Find where the given text appears and provide that cell's center as (x, y) coordinate. 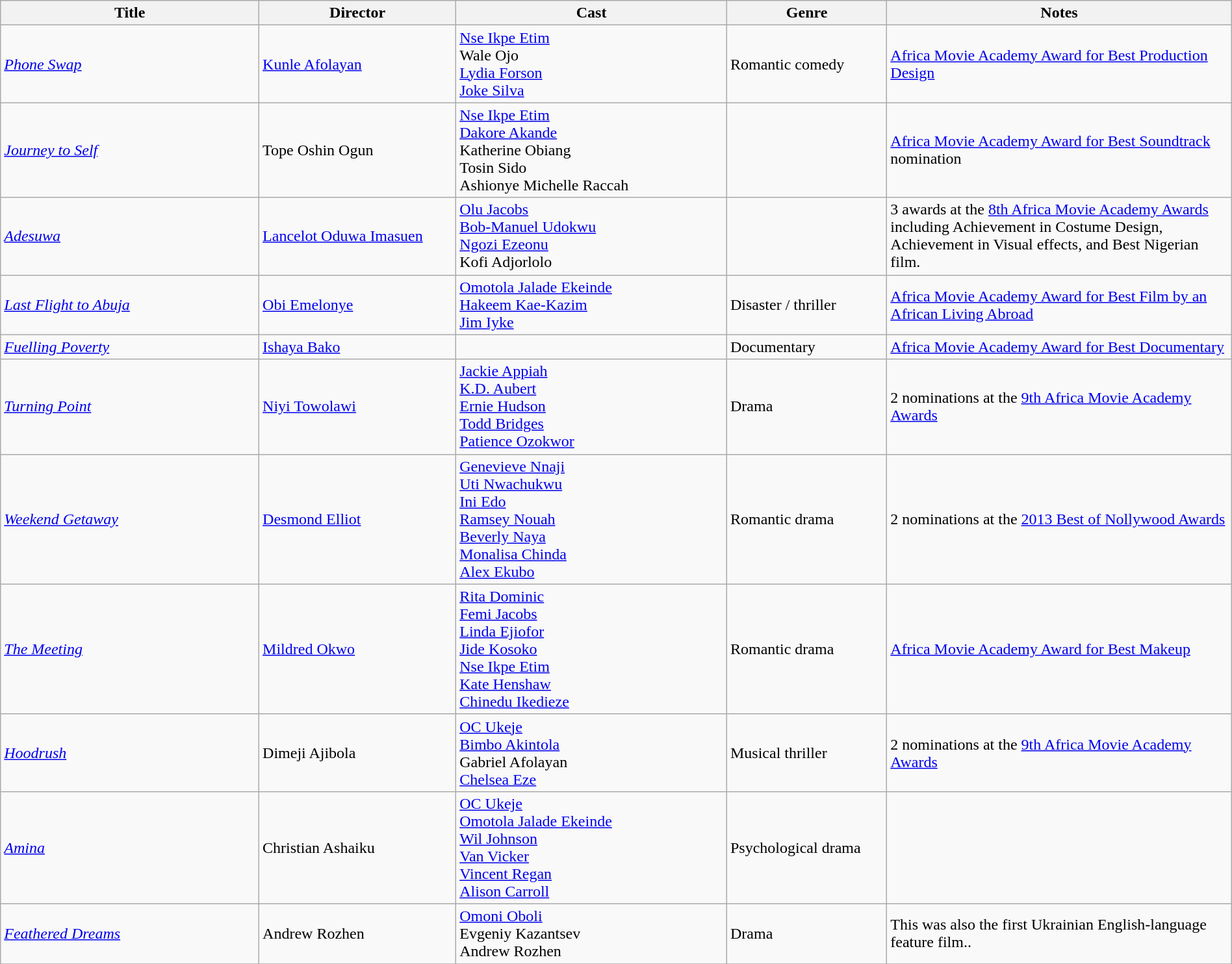
Cast (591, 13)
Obi Emelonye (357, 305)
Dimeji Ajibola (357, 752)
The Meeting (130, 649)
Disaster / thriller (806, 305)
Genevieve Nnaji Uti NwachukwuIni EdoRamsey Nouah Beverly Naya Monalisa Chinda Alex Ekubo (591, 519)
Adesuwa (130, 236)
Hoodrush (130, 752)
Tope Oshin Ogun (357, 150)
Africa Movie Academy Award for Best Documentary (1059, 347)
Weekend Getaway (130, 519)
Nse Ikpe EtimWale OjoLydia ForsonJoke Silva (591, 64)
Ishaya Bako (357, 347)
Jackie Appiah K.D. AubertErnie HudsonTodd Bridges Patience Ozokwor (591, 407)
Musical thriller (806, 752)
Kunle Afolayan (357, 64)
Nse Ikpe EtimDakore AkandeKatherine ObiangTosin SidoAshionye Michelle Raccah (591, 150)
Omotola Jalade EkeindeHakeem Kae-KazimJim Iyke (591, 305)
Omoni Oboli Evgeniy KazantsevAndrew Rozhen (591, 933)
3 awards at the 8th Africa Movie Academy Awards including Achievement in Costume Design, Achievement in Visual effects, and Best Nigerian film. (1059, 236)
Notes (1059, 13)
Turning Point (130, 407)
Romantic comedy (806, 64)
Amina (130, 847)
Psychological drama (806, 847)
Phone Swap (130, 64)
Christian Ashaiku (357, 847)
Africa Movie Academy Award for Best Film by an African Living Abroad (1059, 305)
Mildred Okwo (357, 649)
Feathered Dreams (130, 933)
Fuelling Poverty (130, 347)
2 nominations at the 2013 Best of Nollywood Awards (1059, 519)
Desmond Elliot (357, 519)
Rita Dominic Femi JacobsLinda EjioforJide Kosoko Nse Ikpe Etim Kate Henshaw Chinedu Ikedieze (591, 649)
Documentary (806, 347)
Last Flight to Abuja (130, 305)
OC Ukeje Bimbo AkintolaGabriel AfolayanChelsea Eze (591, 752)
Journey to Self (130, 150)
Andrew Rozhen (357, 933)
Director (357, 13)
This was also the first Ukrainian English-language feature film.. (1059, 933)
Africa Movie Academy Award for Best Soundtrack nomination (1059, 150)
Olu JacobsBob-Manuel UdokwuNgozi EzeonuKofi Adjorlolo (591, 236)
Title (130, 13)
Africa Movie Academy Award for Best Production Design (1059, 64)
Lancelot Oduwa Imasuen (357, 236)
Africa Movie Academy Award for Best Makeup (1059, 649)
Niyi Towolawi (357, 407)
OC Ukeje Omotola Jalade EkeindeWil JohnsonVan VickerVincent ReganAlison Carroll (591, 847)
Genre (806, 13)
